Determine the [X, Y] coordinate at the center of the cell enclosing the given text.  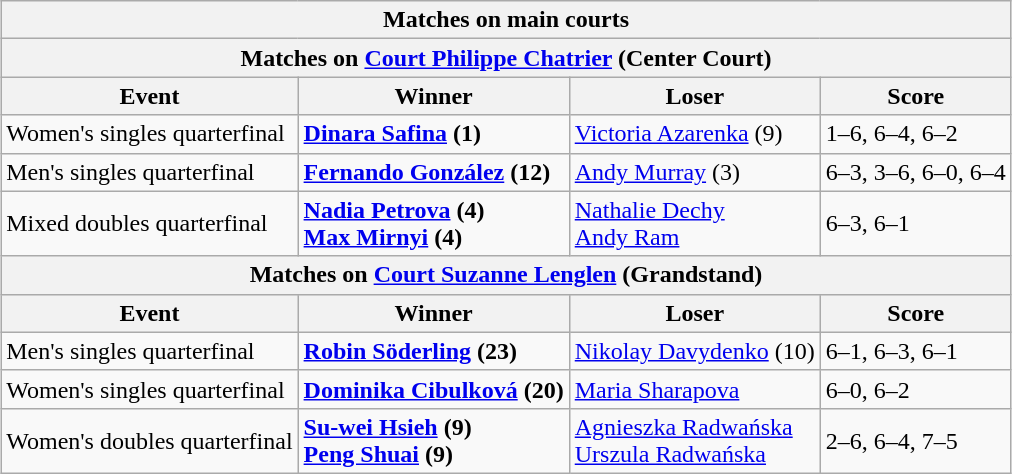
Dominika Cibulková (20) [434, 389]
6–0, 6–2 [916, 389]
6–1, 6–3, 6–1 [916, 351]
Mixed doubles quarterfinal [150, 224]
Robin Söderling (23) [434, 351]
Nadia Petrova (4) Max Mirnyi (4) [434, 224]
Matches on Court Suzanne Lenglen (Grandstand) [506, 275]
Andy Murray (3) [694, 172]
6–3, 6–1 [916, 224]
Nathalie Dechy Andy Ram [694, 224]
Victoria Azarenka (9) [694, 134]
1–6, 6–4, 6–2 [916, 134]
Dinara Safina (1) [434, 134]
2–6, 6–4, 7–5 [916, 440]
Nikolay Davydenko (10) [694, 351]
Agnieszka Radwańska Urszula Radwańska [694, 440]
6–3, 3–6, 6–0, 6–4 [916, 172]
Fernando González (12) [434, 172]
Women's doubles quarterfinal [150, 440]
Maria Sharapova [694, 389]
Su-wei Hsieh (9) Peng Shuai (9) [434, 440]
Matches on Court Philippe Chatrier (Center Court) [506, 58]
Matches on main courts [506, 20]
